For the text-containing cell, return its midpoint in [x, y] coordinate format. 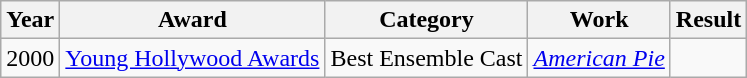
American Pie [599, 58]
2000 [30, 58]
Result [708, 20]
Year [30, 20]
Award [192, 20]
Best Ensemble Cast [426, 58]
Work [599, 20]
Category [426, 20]
Young Hollywood Awards [192, 58]
